Capture the cell that displays the provided text and extract its [x, y] central coordinate. 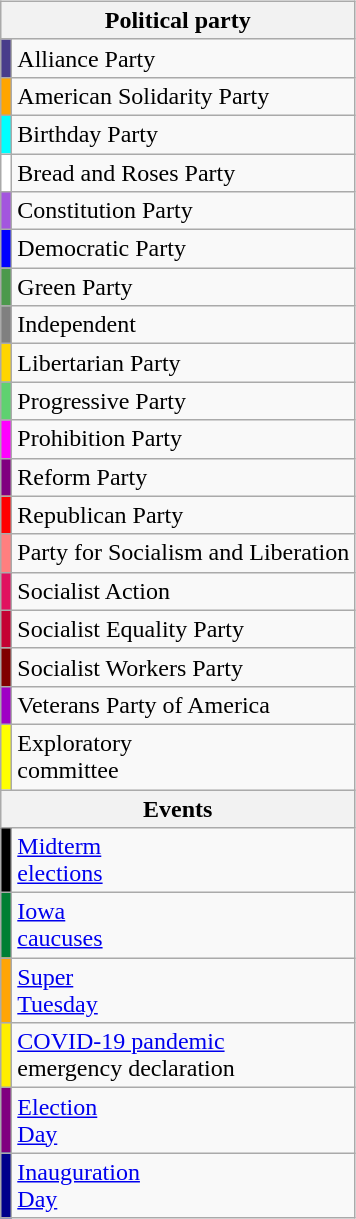
American Solidarity Party [184, 96]
Constitution Party [184, 211]
Election Day [184, 1120]
Veterans Party of America [184, 705]
Democratic Party [184, 249]
Socialist Action [184, 591]
Libertarian Party [184, 363]
Inauguration Day [184, 1186]
Birthday Party [184, 134]
Events [178, 809]
Reform Party [184, 477]
Exploratorycommittee [184, 756]
Green Party [184, 287]
COVID-19 pandemic emergency declaration [184, 1056]
Socialist Workers Party [184, 667]
Republican Party [184, 515]
Independent [184, 325]
Midterm elections [184, 860]
Political party [178, 20]
Progressive Party [184, 401]
Alliance Party [184, 58]
Iowa caucuses [184, 926]
Super Tuesday [184, 990]
Bread and Roses Party [184, 173]
Socialist Equality Party [184, 629]
Prohibition Party [184, 439]
Party for Socialism and Liberation [184, 553]
